Identify which cell holds the provided text, then report its [x, y] central coordinate. 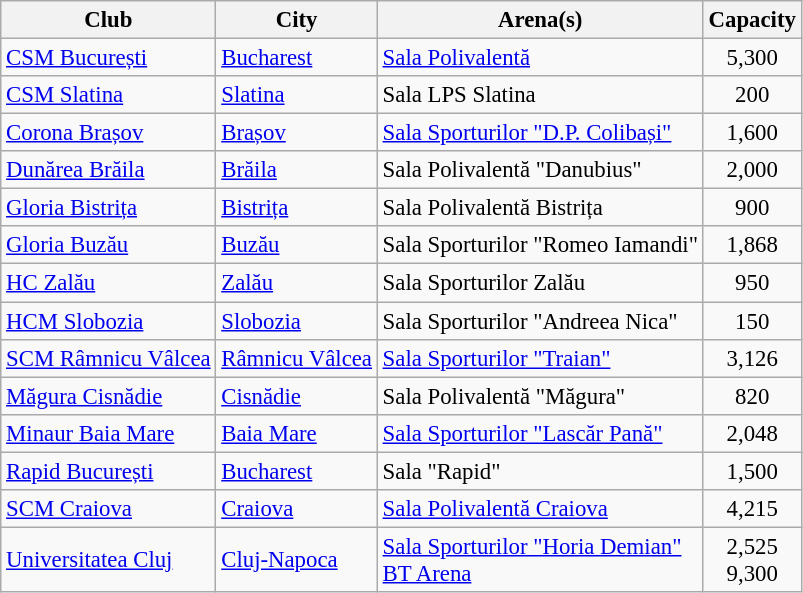
Gloria Bistrița [108, 208]
HC Zalău [108, 283]
2,048 [752, 433]
Capacity [752, 20]
SCM Craiova [108, 509]
5,300 [752, 58]
Rapid București [108, 471]
Cisnădie [296, 396]
200 [752, 95]
Zalău [296, 283]
Sala Sporturilor "Lascăr Pană" [540, 433]
Sala Sporturilor "Romeo Iamandi" [540, 245]
Sala "Rapid" [540, 471]
1,600 [752, 133]
Gloria Buzău [108, 245]
Sala Polivalentă Bistrița [540, 208]
Bistrița [296, 208]
Slatina [296, 95]
2,000 [752, 170]
Brașov [296, 133]
City [296, 20]
Dunărea Brăila [108, 170]
Sala Polivalentă "Danubius" [540, 170]
2,5259,300 [752, 560]
Slobozia [296, 321]
Sala Polivalentă Craiova [540, 509]
Sala Sporturilor "Horia Demian"BT Arena [540, 560]
Minaur Baia Mare [108, 433]
Sala Polivalentă "Măgura" [540, 396]
Brăila [296, 170]
CSM Slatina [108, 95]
Corona Brașov [108, 133]
Sala Sporturilor "D.P. Colibași" [540, 133]
Universitatea Cluj [108, 560]
1,868 [752, 245]
Baia Mare [296, 433]
Sala Sporturilor Zalău [540, 283]
Sala Sporturilor "Traian" [540, 358]
Club [108, 20]
1,500 [752, 471]
Sala LPS Slatina [540, 95]
150 [752, 321]
Arena(s) [540, 20]
SCM Râmnicu Vâlcea [108, 358]
Sala Sporturilor "Andreea Nica" [540, 321]
900 [752, 208]
Măgura Cisnădie [108, 396]
Craiova [296, 509]
Buzău [296, 245]
950 [752, 283]
Cluj-Napoca [296, 560]
Sala Polivalentă [540, 58]
3,126 [752, 358]
CSM București [108, 58]
HCM Slobozia [108, 321]
820 [752, 396]
4,215 [752, 509]
Râmnicu Vâlcea [296, 358]
